Capture the cell that displays the provided text and extract its [X, Y] central coordinate. 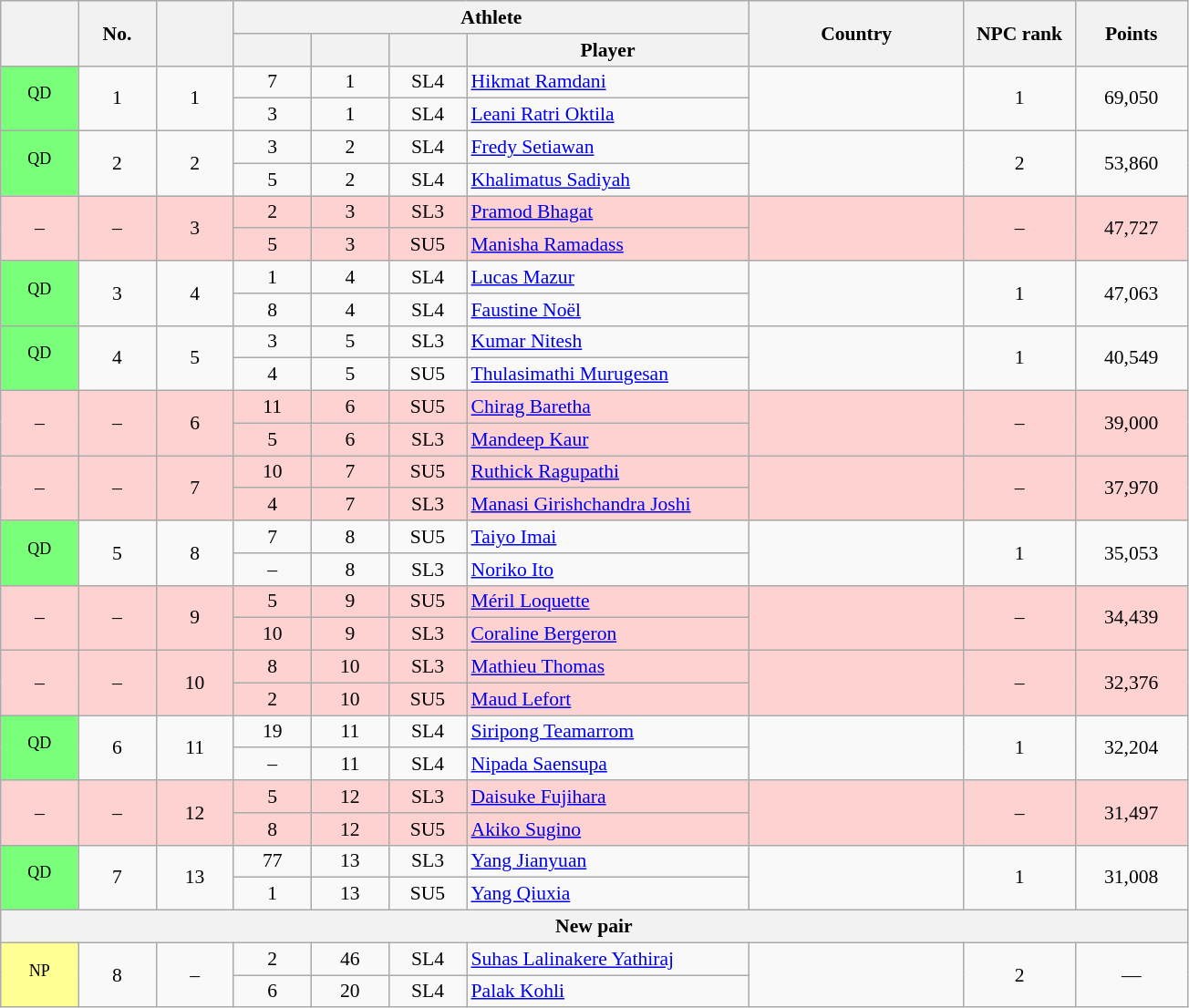
Points [1131, 33]
31,497 [1131, 813]
35,053 [1131, 552]
47,063 [1131, 293]
Chirag Baretha [608, 407]
19 [272, 732]
Yang Jianyuan [608, 861]
New pair [594, 927]
34,439 [1131, 618]
Ruthick Ragupathi [608, 472]
Akiko Sugino [608, 829]
— [1131, 975]
Mathieu Thomas [608, 667]
Lucas Mazur [608, 277]
Athlete [491, 17]
53,860 [1131, 164]
Country [857, 33]
Yang Qiuxia [608, 894]
Palak Kohli [608, 992]
Suhas Lalinakere Yathiraj [608, 959]
Kumar Nitesh [608, 342]
32,376 [1131, 684]
Coraline Bergeron [608, 634]
Nipada Saensupa [608, 765]
Hikmat Ramdani [608, 82]
Noriko Ito [608, 570]
Manisha Ramadass [608, 245]
77 [272, 861]
Manasi Girishchandra Joshi [608, 505]
NP [40, 975]
Mandeep Kaur [608, 439]
69,050 [1131, 98]
No. [117, 33]
Fredy Setiawan [608, 148]
Méril Loquette [608, 602]
46 [350, 959]
Faustine Noël [608, 310]
Pramod Bhagat [608, 212]
Siripong Teamarrom [608, 732]
Khalimatus Sadiyah [608, 180]
20 [350, 992]
39,000 [1131, 423]
31,008 [1131, 877]
Maud Lefort [608, 699]
NPC rank [1019, 33]
32,204 [1131, 747]
47,727 [1131, 228]
Thulasimathi Murugesan [608, 375]
Taiyo Imai [608, 537]
37,970 [1131, 489]
Player [608, 50]
40,549 [1131, 357]
Daisuke Fujihara [608, 797]
Leani Ratri Oktila [608, 115]
